Detect which cell encompasses the target text, then output its (x, y) center coordinate. 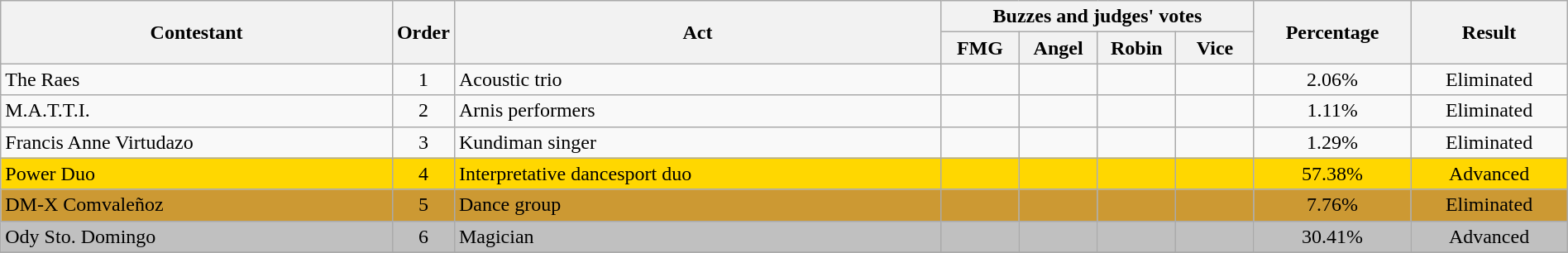
FMG (981, 48)
Vice (1216, 48)
1.11% (1331, 111)
The Raes (197, 79)
DM-X Comvaleñoz (197, 205)
2.06% (1331, 79)
Order (423, 32)
7.76% (1331, 205)
Magician (697, 236)
2 (423, 111)
Interpretative dancesport duo (697, 174)
5 (423, 205)
30.41% (1331, 236)
Percentage (1331, 32)
57.38% (1331, 174)
1 (423, 79)
Arnis performers (697, 111)
Result (1489, 32)
3 (423, 142)
4 (423, 174)
Francis Anne Virtudazo (197, 142)
Acoustic trio (697, 79)
Robin (1136, 48)
Act (697, 32)
Kundiman singer (697, 142)
Buzzes and judges' votes (1098, 17)
Angel (1059, 48)
M.A.T.T.I. (197, 111)
Dance group (697, 205)
1.29% (1331, 142)
6 (423, 236)
Contestant (197, 32)
Ody Sto. Domingo (197, 236)
Power Duo (197, 174)
